Extract the (x, y) coordinate from the center of the cell holding the provided text.  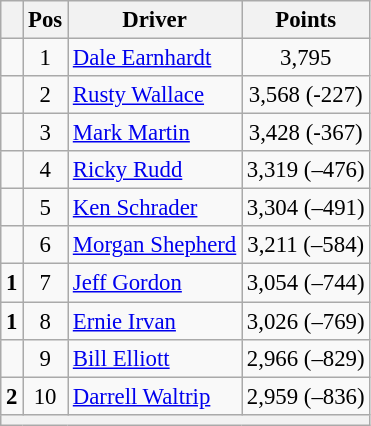
Dale Earnhardt (155, 58)
Ricky Rudd (155, 170)
4 (46, 170)
3,795 (306, 58)
Morgan Shepherd (155, 245)
3,568 (-227) (306, 95)
3,428 (-367) (306, 133)
Driver (155, 20)
Rusty Wallace (155, 95)
9 (46, 358)
3,054 (–744) (306, 283)
Bill Elliott (155, 358)
Ken Schrader (155, 208)
7 (46, 283)
6 (46, 245)
3,211 (–584) (306, 245)
3,304 (–491) (306, 208)
2,966 (–829) (306, 358)
3,319 (–476) (306, 170)
Darrell Waltrip (155, 396)
10 (46, 396)
5 (46, 208)
3,026 (–769) (306, 321)
Pos (46, 20)
2,959 (–836) (306, 396)
8 (46, 321)
Jeff Gordon (155, 283)
Ernie Irvan (155, 321)
Points (306, 20)
Mark Martin (155, 133)
3 (46, 133)
